Provide the [X, Y] coordinate of the cell's center where the given text is located.  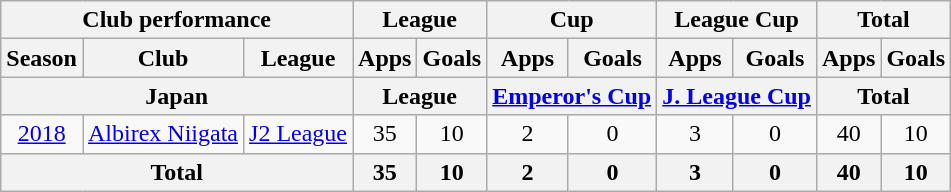
Club [162, 58]
Emperor's Cup [572, 96]
J. League Cup [737, 96]
Albirex Niigata [162, 134]
Cup [572, 20]
Club performance [177, 20]
League Cup [737, 20]
J2 League [298, 134]
Season [42, 58]
2018 [42, 134]
Japan [177, 96]
